Extract the [x, y] coordinate from the center of the cell holding the provided text.  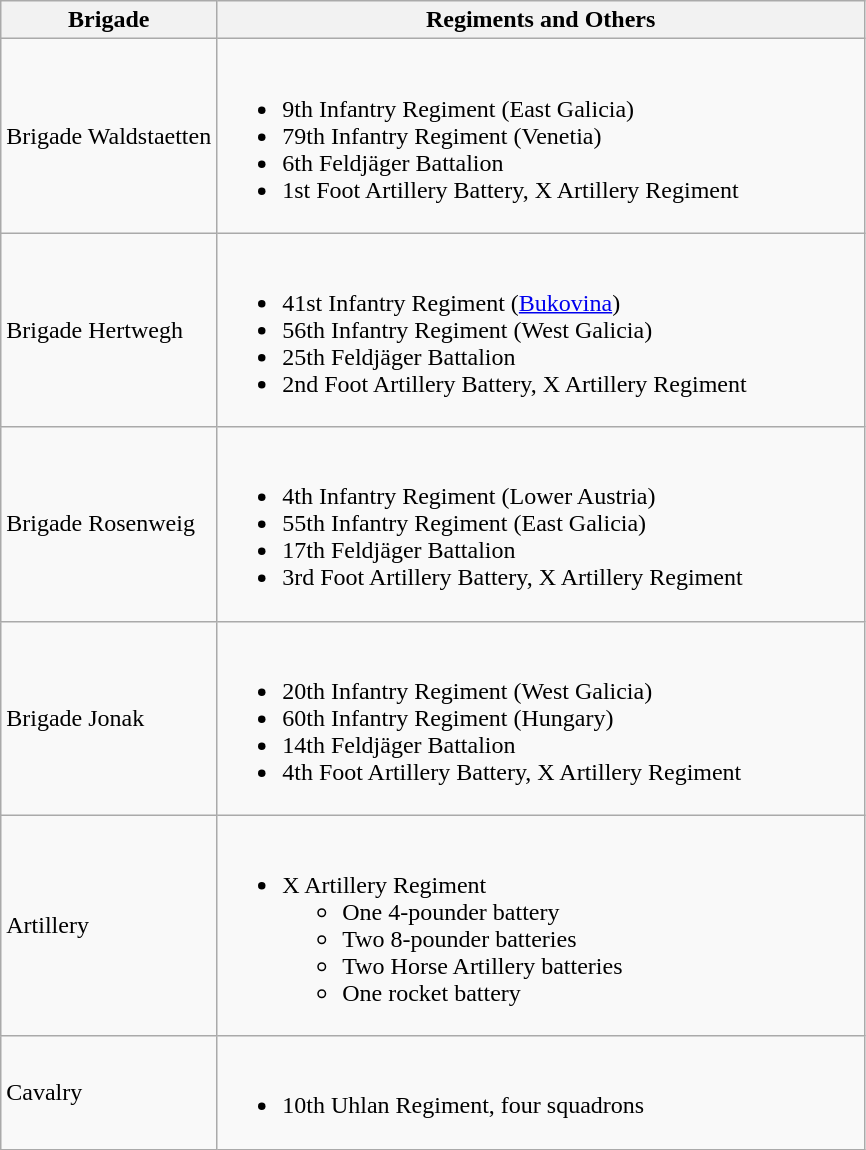
Brigade Waldstaetten [109, 136]
10th Uhlan Regiment, four squadrons [541, 1092]
Artillery [109, 926]
20th Infantry Regiment (West Galicia)60th Infantry Regiment (Hungary)14th Feldjäger Battalion4th Foot Artillery Battery, X Artillery Regiment [541, 718]
X Artillery RegimentOne 4-pounder batteryTwo 8-pounder batteriesTwo Horse Artillery batteriesOne rocket battery [541, 926]
Cavalry [109, 1092]
Brigade Hertwegh [109, 330]
Brigade Rosenweig [109, 524]
Brigade Jonak [109, 718]
9th Infantry Regiment (East Galicia)79th Infantry Regiment (Venetia)6th Feldjäger Battalion1st Foot Artillery Battery, X Artillery Regiment [541, 136]
41st Infantry Regiment (Bukovina)56th Infantry Regiment (West Galicia)25th Feldjäger Battalion2nd Foot Artillery Battery, X Artillery Regiment [541, 330]
Brigade [109, 20]
4th Infantry Regiment (Lower Austria)55th Infantry Regiment (East Galicia)17th Feldjäger Battalion3rd Foot Artillery Battery, X Artillery Regiment [541, 524]
Regiments and Others [541, 20]
